Extract the (x, y) coordinate from the center of the cell holding the provided text.  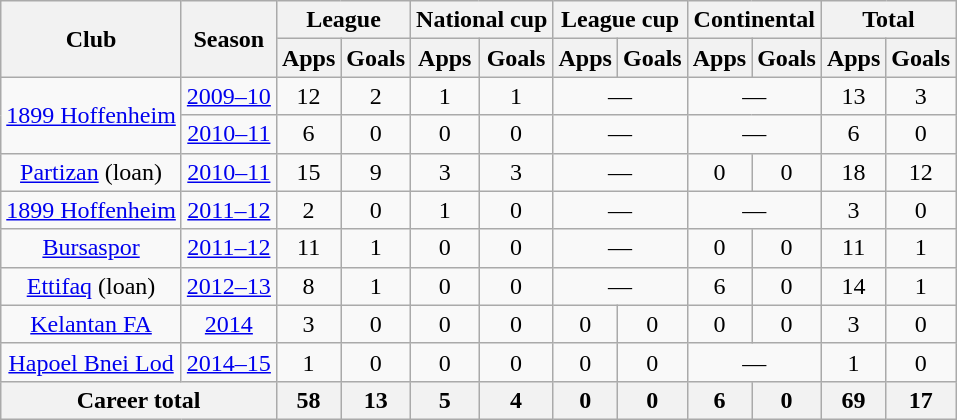
Total (888, 20)
9 (376, 172)
69 (853, 400)
2014–15 (228, 362)
17 (921, 400)
58 (308, 400)
15 (308, 172)
Ettifaq (loan) (92, 286)
Club (92, 39)
Kelantan FA (92, 324)
Season (228, 39)
8 (308, 286)
League cup (620, 20)
2014 (228, 324)
2012–13 (228, 286)
5 (445, 400)
2009–10 (228, 96)
18 (853, 172)
Hapoel Bnei Lod (92, 362)
Bursaspor (92, 248)
National cup (482, 20)
Partizan (loan) (92, 172)
14 (853, 286)
Career total (139, 400)
League (343, 20)
4 (516, 400)
Continental (754, 20)
